For the text-containing cell, return its midpoint in [x, y] coordinate format. 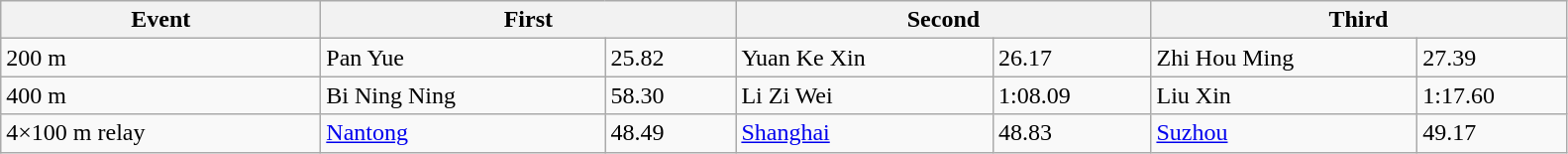
26.17 [1072, 58]
Second [943, 20]
27.39 [1492, 58]
Bi Ning Ning [464, 95]
Liu Xin [1284, 95]
25.82 [671, 58]
58.30 [671, 95]
48.83 [1072, 133]
48.49 [671, 133]
Shanghai [865, 133]
Li Zi Wei [865, 95]
Event [160, 20]
Suzhou [1284, 133]
1:17.60 [1492, 95]
Pan Yue [464, 58]
1:08.09 [1072, 95]
Third [1359, 20]
First [529, 20]
Nantong [464, 133]
4×100 m relay [160, 133]
Zhi Hou Ming [1284, 58]
49.17 [1492, 133]
400 m [160, 95]
200 m [160, 58]
Yuan Ke Xin [865, 58]
